Detect which cell encompasses the target text, then output its (X, Y) center coordinate. 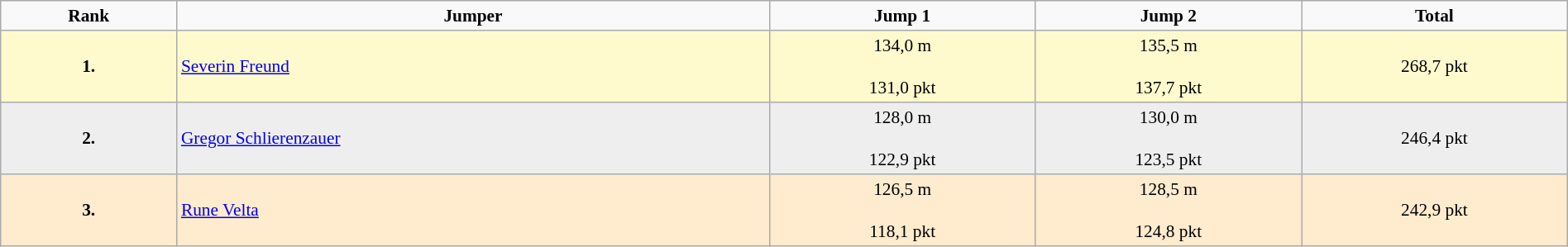
135,5 m137,7 pkt (1169, 66)
Jumper (473, 16)
246,4 pkt (1435, 139)
242,9 pkt (1435, 210)
Gregor Schlierenzauer (473, 139)
Jump 1 (902, 16)
130,0 m123,5 pkt (1169, 139)
Jump 2 (1169, 16)
1. (89, 66)
Total (1435, 16)
Rank (89, 16)
Severin Freund (473, 66)
128,0 m122,9 pkt (902, 139)
126,5 m118,1 pkt (902, 210)
2. (89, 139)
128,5 m124,8 pkt (1169, 210)
268,7 pkt (1435, 66)
3. (89, 210)
Rune Velta (473, 210)
134,0 m131,0 pkt (902, 66)
